Search for the cell housing the specified text and yield its (X, Y) center coordinate. 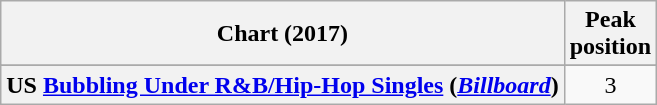
US Bubbling Under R&B/Hip-Hop Singles (Billboard) (282, 85)
Chart (2017) (282, 34)
3 (610, 85)
Peak position (610, 34)
